Return the [X, Y] coordinate for the center point of the cell that contains the specified text.  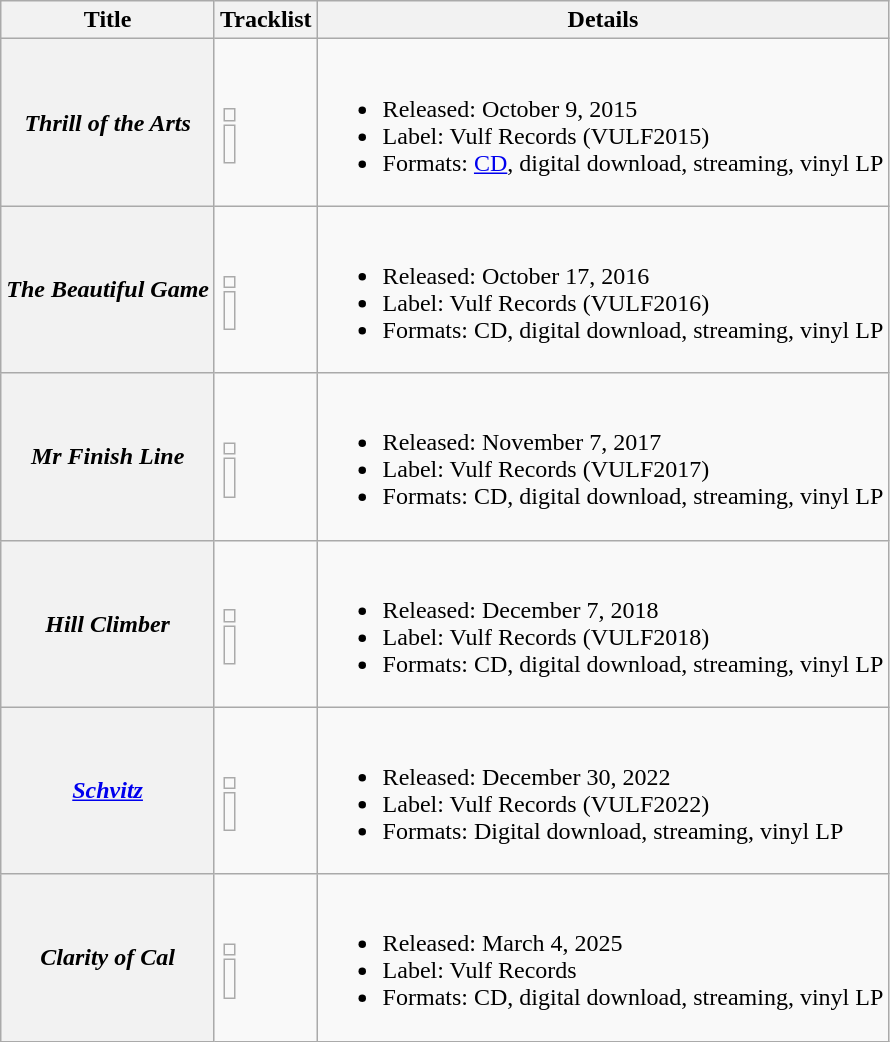
The Beautiful Game [108, 290]
Schvitz [108, 790]
Tracklist [266, 20]
Released: December 30, 2022Label: Vulf Records (VULF2022)Formats: Digital download, streaming, vinyl LP [603, 790]
Clarity of Cal [108, 958]
Details [603, 20]
Released: October 17, 2016Label: Vulf Records (VULF2016)Formats: CD, digital download, streaming, vinyl LP [603, 290]
Released: October 9, 2015Label: Vulf Records (VULF2015)Formats: CD, digital download, streaming, vinyl LP [603, 122]
Released: December 7, 2018Label: Vulf Records (VULF2018)Formats: CD, digital download, streaming, vinyl LP [603, 624]
Hill Climber [108, 624]
Released: November 7, 2017Label: Vulf Records (VULF2017)Formats: CD, digital download, streaming, vinyl LP [603, 456]
Released: March 4, 2025Label: Vulf RecordsFormats: CD, digital download, streaming, vinyl LP [603, 958]
Mr Finish Line [108, 456]
Thrill of the Arts [108, 122]
Title [108, 20]
